Output the [x, y] coordinate of the center of the cell containing the given text.  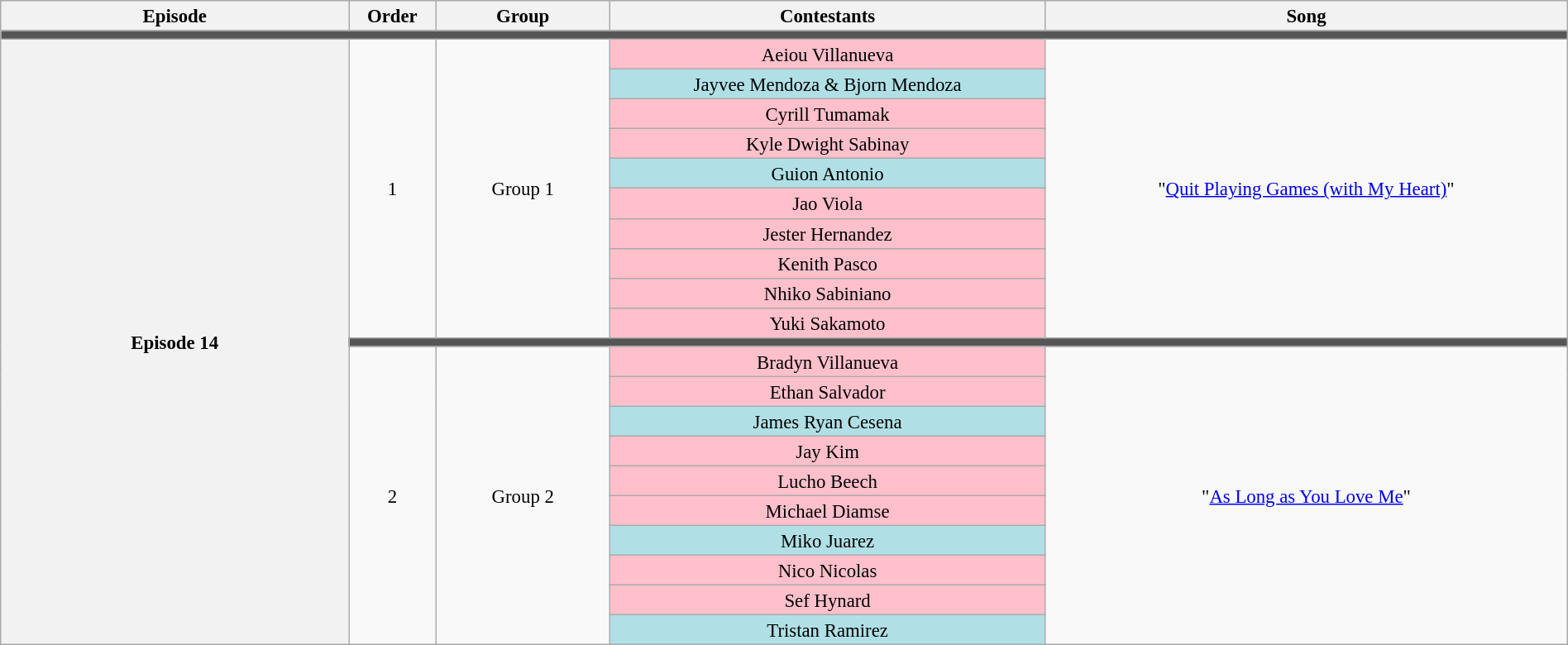
2 [392, 496]
Order [392, 16]
Song [1307, 16]
Lucho Beech [827, 481]
Cyrill Tumamak [827, 114]
Group [523, 16]
Jay Kim [827, 451]
Group 1 [523, 189]
Nhiko Sabiniano [827, 293]
Kenith Pasco [827, 263]
"As Long as You Love Me" [1307, 496]
James Ryan Cesena [827, 421]
Aeiou Villanueva [827, 55]
Bradyn Villanueva [827, 361]
Contestants [827, 16]
Jao Viola [827, 203]
Ethan Salvador [827, 391]
Sef Hynard [827, 600]
Episode [175, 16]
"Quit Playing Games (with My Heart)" [1307, 189]
Guion Antonio [827, 174]
Tristan Ramirez [827, 630]
Jayvee Mendoza & Bjorn Mendoza [827, 84]
Michael Diamse [827, 511]
Jester Hernandez [827, 233]
1 [392, 189]
Miko Juarez [827, 541]
Yuki Sakamoto [827, 322]
Episode 14 [175, 342]
Group 2 [523, 496]
Kyle Dwight Sabinay [827, 144]
Nico Nicolas [827, 571]
